Identify which cell holds the provided text, then report its [X, Y] central coordinate. 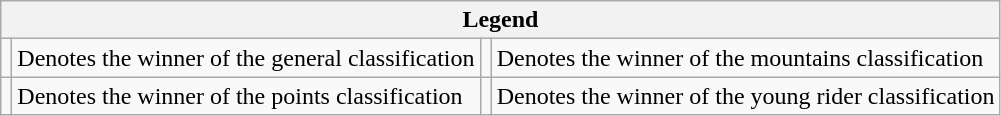
Denotes the winner of the points classification [246, 96]
Legend [500, 20]
Denotes the winner of the young rider classification [746, 96]
Denotes the winner of the general classification [246, 58]
Denotes the winner of the mountains classification [746, 58]
